Search for the cell housing the specified text and yield its [x, y] center coordinate. 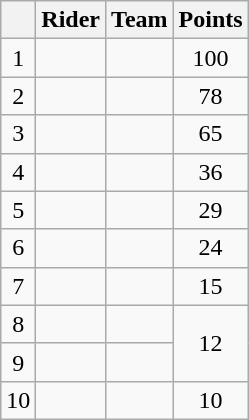
Points [210, 20]
29 [210, 210]
6 [18, 248]
9 [18, 362]
78 [210, 96]
36 [210, 172]
65 [210, 134]
12 [210, 343]
3 [18, 134]
8 [18, 324]
2 [18, 96]
Team [140, 20]
5 [18, 210]
Rider [71, 20]
7 [18, 286]
15 [210, 286]
24 [210, 248]
1 [18, 58]
100 [210, 58]
4 [18, 172]
